For the text-containing cell, return its midpoint in (X, Y) coordinate format. 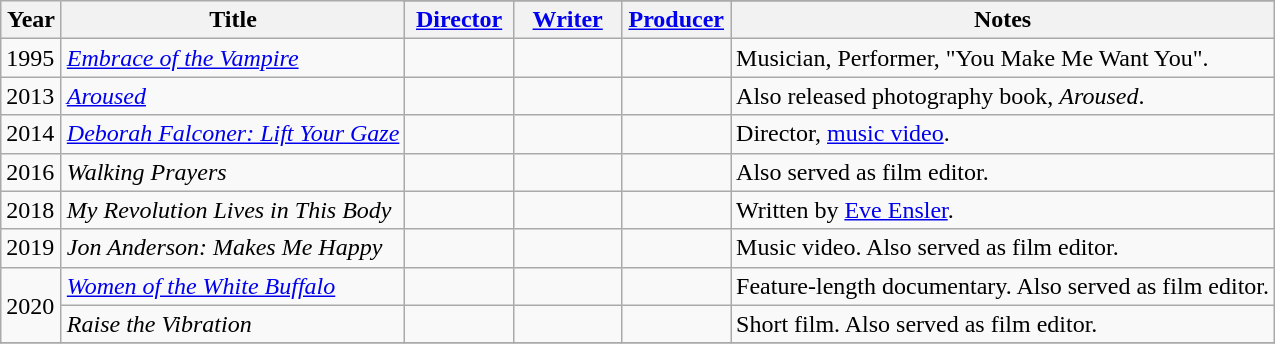
Embrace of the Vampire (233, 58)
Written by Eve Ensler. (1003, 210)
2020 (32, 305)
2016 (32, 172)
Aroused (233, 96)
1995 (32, 58)
Producer (676, 20)
Notes (1003, 20)
Raise the Vibration (233, 324)
Jon Anderson: Makes Me Happy (233, 248)
Title (233, 20)
My Revolution Lives in This Body (233, 210)
Feature-length documentary. Also served as film editor. (1003, 286)
Music video. Also served as film editor. (1003, 248)
Musician, Performer, "You Make Me Want You". (1003, 58)
Short film. Also served as film editor. (1003, 324)
Director (460, 20)
Year (32, 20)
Women of the White Buffalo (233, 286)
2014 (32, 134)
Deborah Falconer: Lift Your Gaze (233, 134)
Writer (568, 20)
Also released photography book, Aroused. (1003, 96)
Director, music video. (1003, 134)
2019 (32, 248)
Also served as film editor. (1003, 172)
2013 (32, 96)
2018 (32, 210)
Walking Prayers (233, 172)
